Identify which cell holds the provided text, then report its (X, Y) central coordinate. 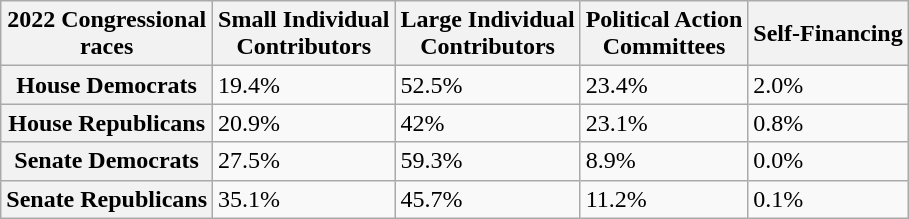
0.0% (828, 161)
House Republicans (107, 123)
19.4% (304, 85)
59.3% (488, 161)
8.9% (664, 161)
House Democrats (107, 85)
0.1% (828, 199)
20.9% (304, 123)
0.8% (828, 123)
2022 Congressional races (107, 34)
23.4% (664, 85)
11.2% (664, 199)
Large Individual Contributors (488, 34)
35.1% (304, 199)
Small Individual Contributors (304, 34)
23.1% (664, 123)
42% (488, 123)
52.5% (488, 85)
Political Action Committees (664, 34)
Senate Democrats (107, 161)
45.7% (488, 199)
27.5% (304, 161)
Self-Financing (828, 34)
Senate Republicans (107, 199)
2.0% (828, 85)
